Return the (x, y) coordinate for the center point of the cell that contains the specified text.  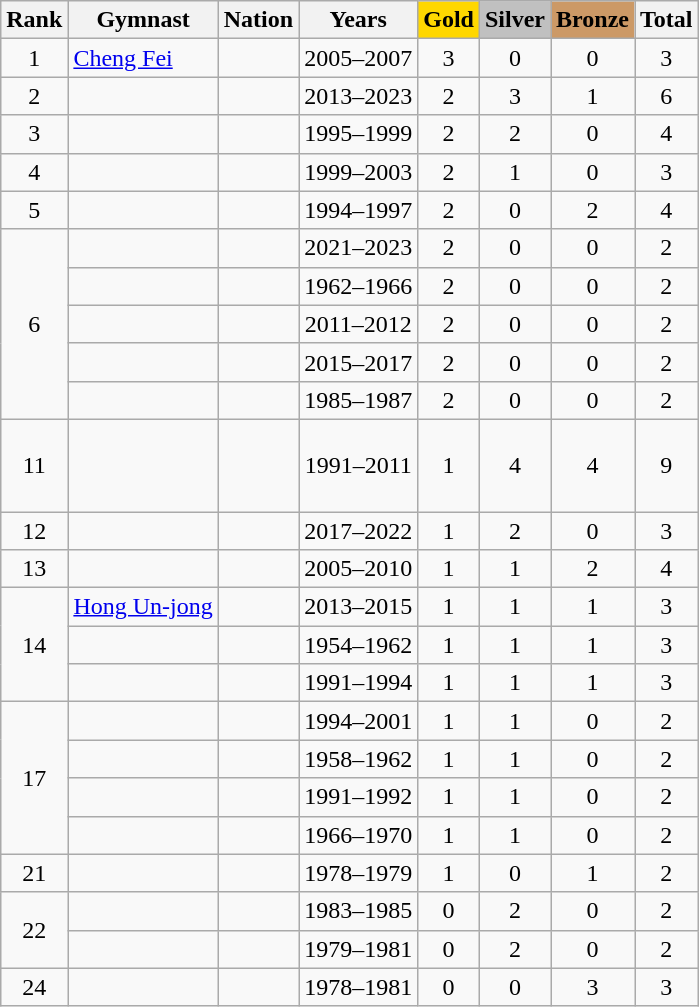
2005–2007 (358, 58)
1958–1962 (358, 759)
Gold (449, 20)
1995–1999 (358, 134)
1999–2003 (358, 172)
9 (666, 465)
1994–2001 (358, 721)
14 (34, 645)
5 (34, 210)
1978–1979 (358, 873)
1985–1987 (358, 400)
1991–2011 (358, 465)
1979–1981 (358, 949)
11 (34, 465)
Cheng Fei (143, 58)
12 (34, 531)
1978–1981 (358, 987)
Bronze (593, 20)
1994–1997 (358, 210)
21 (34, 873)
13 (34, 569)
1954–1962 (358, 645)
17 (34, 778)
2005–2010 (358, 569)
22 (34, 930)
2015–2017 (358, 362)
2021–2023 (358, 248)
Silver (514, 20)
Total (666, 20)
1991–1992 (358, 797)
1962–1966 (358, 286)
2013–2023 (358, 96)
2017–2022 (358, 531)
Gymnast (143, 20)
1983–1985 (358, 911)
Hong Un-jong (143, 607)
2011–2012 (358, 324)
1966–1970 (358, 835)
Nation (258, 20)
Rank (34, 20)
1991–1994 (358, 683)
Years (358, 20)
2013–2015 (358, 607)
24 (34, 987)
